Identify which cell holds the provided text, then report its (x, y) central coordinate. 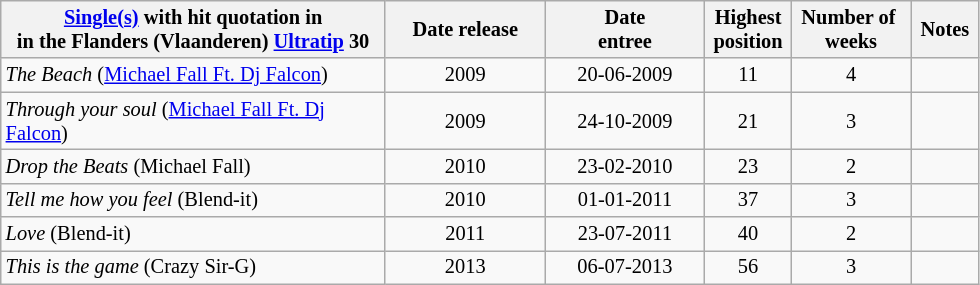
4 (850, 75)
Number of weeks (850, 30)
11 (748, 75)
20-06-2009 (625, 75)
23-02-2010 (625, 167)
The Beach (Michael Fall Ft. Dj Falcon) (194, 75)
Date entree (625, 30)
2013 (465, 268)
56 (748, 268)
23 (748, 167)
23-07-2011 (625, 234)
Love (Blend-it) (194, 234)
40 (748, 234)
Drop the Beats (Michael Fall) (194, 167)
Tell me how you feel (Blend-it) (194, 200)
06-07-2013 (625, 268)
This is the game (Crazy Sir-G) (194, 268)
Notes (946, 30)
21 (748, 121)
Through your soul (Michael Fall Ft. Dj Falcon) (194, 121)
24-10-2009 (625, 121)
2011 (465, 234)
Highest position (748, 30)
37 (748, 200)
Date release (465, 30)
01-01-2011 (625, 200)
Single(s) with hit quotation in in the Flanders (Vlaanderen) Ultratip 30 (194, 30)
